Pinpoint the cell where the given text exists, returning its (X, Y) midpoint coordinate. 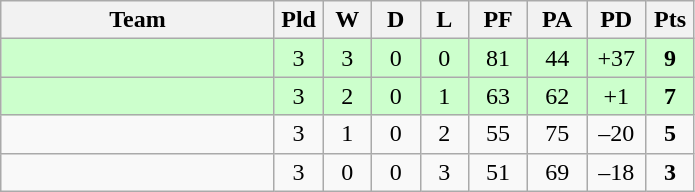
62 (558, 96)
+1 (616, 96)
PD (616, 20)
7 (670, 96)
63 (498, 96)
69 (558, 172)
L (444, 20)
PA (558, 20)
+37 (616, 58)
81 (498, 58)
9 (670, 58)
–20 (616, 134)
75 (558, 134)
D (396, 20)
5 (670, 134)
PF (498, 20)
–18 (616, 172)
W (348, 20)
44 (558, 58)
Pld (298, 20)
Team (138, 20)
55 (498, 134)
Pts (670, 20)
51 (498, 172)
